Scan for the cell matching the given text and deliver its [X, Y] coordinate at center. 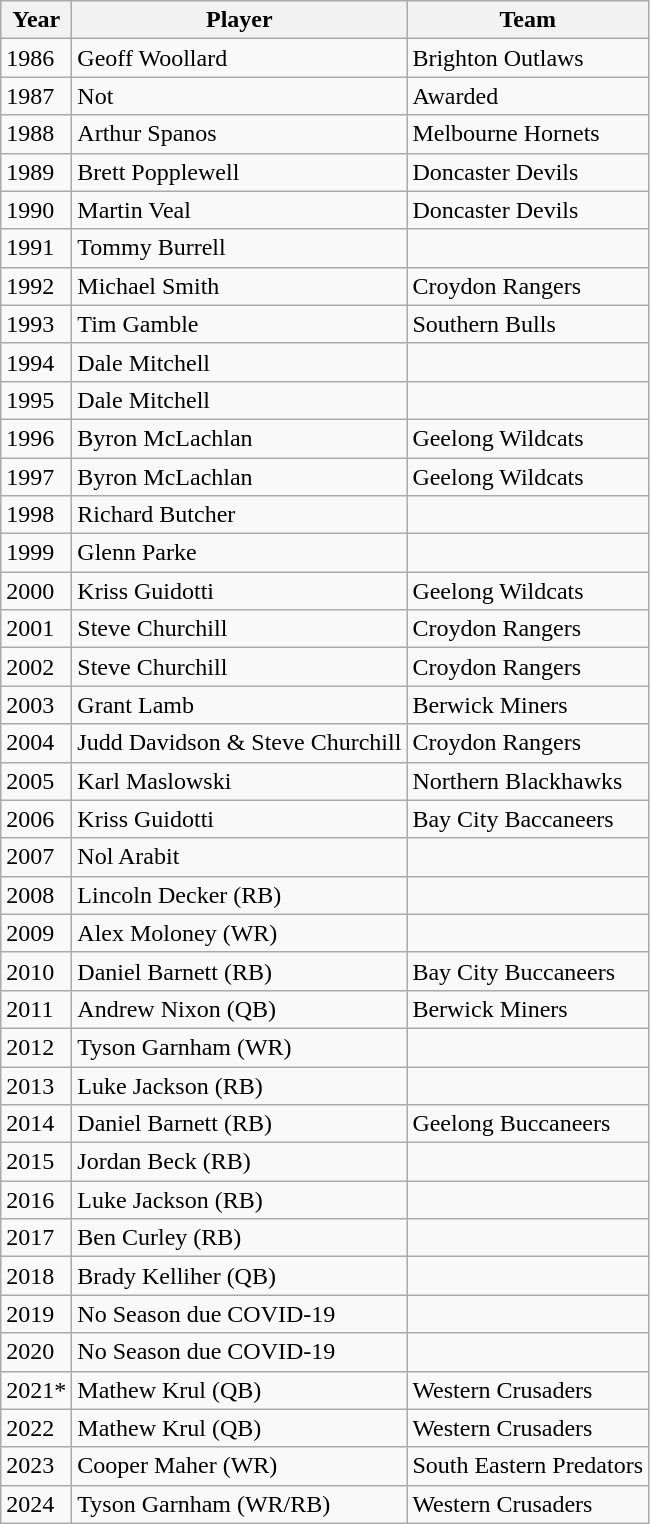
Year [36, 20]
1988 [36, 134]
2004 [36, 743]
1999 [36, 553]
South Eastern Predators [528, 1466]
2010 [36, 971]
2023 [36, 1466]
2005 [36, 781]
2016 [36, 1200]
Jordan Beck (RB) [240, 1162]
2015 [36, 1162]
Bay City Buccaneers [528, 971]
1991 [36, 248]
Player [240, 20]
1998 [36, 515]
Alex Moloney (WR) [240, 933]
2013 [36, 1085]
2007 [36, 857]
Arthur Spanos [240, 134]
1997 [36, 477]
2024 [36, 1504]
2008 [36, 895]
1986 [36, 58]
2001 [36, 629]
2002 [36, 667]
1989 [36, 172]
Michael Smith [240, 286]
Not [240, 96]
Judd Davidson & Steve Churchill [240, 743]
2012 [36, 1047]
Brighton Outlaws [528, 58]
Southern Bulls [528, 324]
Karl Maslowski [240, 781]
Bay City Baccaneers [528, 819]
1995 [36, 400]
2021* [36, 1390]
Brady Kelliher (QB) [240, 1276]
1987 [36, 96]
Martin Veal [240, 210]
2006 [36, 819]
1994 [36, 362]
Geoff Woollard [240, 58]
2000 [36, 591]
Melbourne Hornets [528, 134]
2018 [36, 1276]
1996 [36, 438]
2020 [36, 1352]
2019 [36, 1314]
Tim Gamble [240, 324]
Geelong Buccaneers [528, 1124]
1992 [36, 286]
Tyson Garnham (WR/RB) [240, 1504]
1993 [36, 324]
Richard Butcher [240, 515]
Brett Popplewell [240, 172]
Glenn Parke [240, 553]
1990 [36, 210]
Northern Blackhawks [528, 781]
2011 [36, 1009]
Ben Curley (RB) [240, 1238]
2009 [36, 933]
Awarded [528, 96]
Tommy Burrell [240, 248]
Cooper Maher (WR) [240, 1466]
2003 [36, 705]
Nol Arabit [240, 857]
Team [528, 20]
2014 [36, 1124]
Grant Lamb [240, 705]
2017 [36, 1238]
Lincoln Decker (RB) [240, 895]
Andrew Nixon (QB) [240, 1009]
Tyson Garnham (WR) [240, 1047]
2022 [36, 1428]
